Return the (x, y) coordinate for the center point of the cell that contains the specified text.  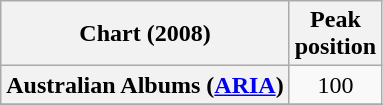
100 (335, 85)
Chart (2008) (145, 34)
Peak position (335, 34)
Australian Albums (ARIA) (145, 85)
